Return the [X, Y] coordinate for the center point of the cell that contains the specified text.  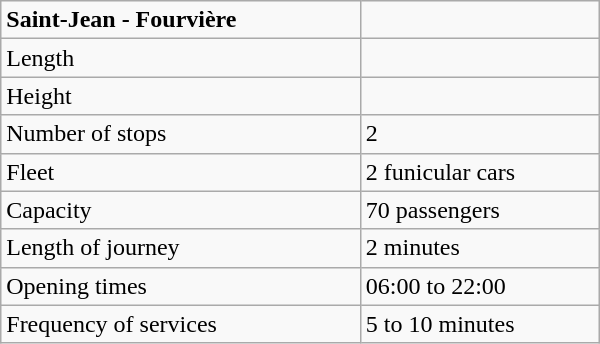
Length [181, 58]
2 minutes [480, 248]
2 funicular cars [480, 172]
Length of journey [181, 248]
Saint-Jean - Fourvière [181, 20]
70 passengers [480, 210]
Capacity [181, 210]
Number of stops [181, 134]
5 to 10 minutes [480, 324]
Height [181, 96]
Fleet [181, 172]
2 [480, 134]
Opening times [181, 286]
06:00 to 22:00 [480, 286]
Frequency of services [181, 324]
